Search for the cell housing the specified text and yield its [x, y] center coordinate. 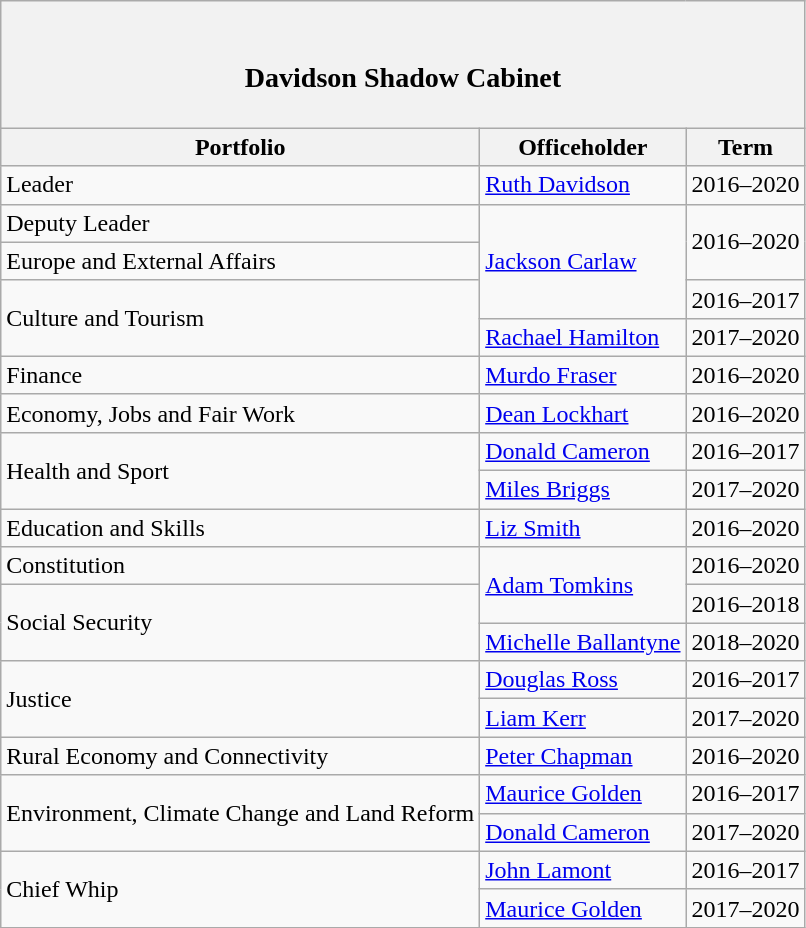
2016–2018 [746, 604]
Chief Whip [240, 889]
Liz Smith [583, 528]
Leader [240, 185]
Economy, Jobs and Fair Work [240, 413]
Health and Sport [240, 470]
Jackson Carlaw [583, 261]
Liam Kerr [583, 718]
Constitution [240, 566]
Education and Skills [240, 528]
Davidson Shadow Cabinet [403, 64]
Term [746, 147]
Miles Briggs [583, 490]
Dean Lockhart [583, 413]
Michelle Ballantyne [583, 642]
Adam Tomkins [583, 585]
Culture and Tourism [240, 318]
Murdo Fraser [583, 375]
2018–2020 [746, 642]
Finance [240, 375]
Deputy Leader [240, 223]
Europe and External Affairs [240, 261]
Rural Economy and Connectivity [240, 756]
John Lamont [583, 870]
Justice [240, 699]
Peter Chapman [583, 756]
Rachael Hamilton [583, 337]
Environment, Climate Change and Land Reform [240, 813]
Ruth Davidson [583, 185]
Social Security [240, 623]
Douglas Ross [583, 680]
Officeholder [583, 147]
Portfolio [240, 147]
